Search for the cell housing the specified text and yield its (X, Y) center coordinate. 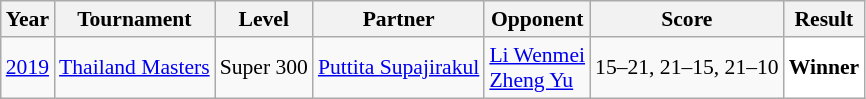
15–21, 21–15, 21–10 (687, 68)
2019 (28, 68)
Level (264, 19)
Winner (824, 68)
Puttita Supajirakul (398, 68)
Li Wenmei Zheng Yu (537, 68)
Year (28, 19)
Result (824, 19)
Opponent (537, 19)
Score (687, 19)
Thailand Masters (134, 68)
Tournament (134, 19)
Partner (398, 19)
Super 300 (264, 68)
